Identify which cell holds the provided text, then report its [x, y] central coordinate. 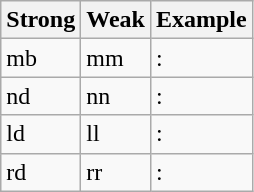
Strong [41, 20]
nd [41, 96]
ld [41, 134]
mm [116, 58]
rr [116, 172]
nn [116, 96]
ll [116, 134]
Example [201, 20]
Weak [116, 20]
rd [41, 172]
mb [41, 58]
